Scan for the cell matching the given text and deliver its (X, Y) coordinate at center. 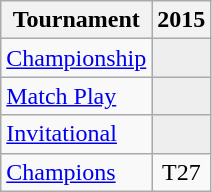
Championship (76, 58)
Champions (76, 172)
Match Play (76, 96)
Tournament (76, 20)
T27 (182, 172)
Invitational (76, 134)
2015 (182, 20)
